Locate the cell with the specified text and output its (X, Y) center coordinate. 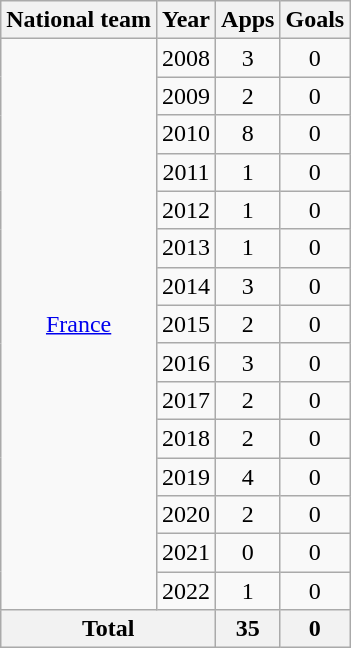
Total (108, 629)
2018 (186, 438)
2015 (186, 324)
2010 (186, 134)
2017 (186, 400)
2021 (186, 553)
2012 (186, 210)
8 (248, 134)
2013 (186, 248)
Year (186, 20)
2011 (186, 172)
France (79, 324)
2016 (186, 362)
4 (248, 477)
2008 (186, 58)
Goals (315, 20)
2009 (186, 96)
2019 (186, 477)
35 (248, 629)
National team (79, 20)
2014 (186, 286)
Apps (248, 20)
2022 (186, 591)
2020 (186, 515)
